Return [x, y] of the center of cell containing provided text 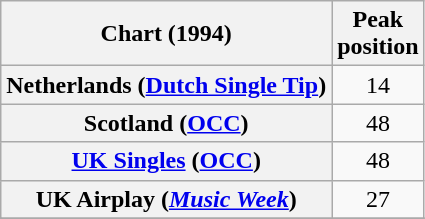
Chart (1994) [166, 34]
Netherlands (Dutch Single Tip) [166, 85]
27 [378, 199]
Peakposition [378, 34]
UK Singles (OCC) [166, 161]
Scotland (OCC) [166, 123]
14 [378, 85]
UK Airplay (Music Week) [166, 199]
